Return the (x, y) coordinate for the center point of the cell that contains the specified text.  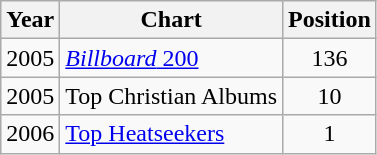
Chart (172, 20)
Top Heatseekers (172, 134)
Top Christian Albums (172, 96)
Year (30, 20)
10 (330, 96)
1 (330, 134)
Billboard 200 (172, 58)
2006 (30, 134)
Position (330, 20)
136 (330, 58)
